Pinpoint the cell where the given text exists, returning its [X, Y] midpoint coordinate. 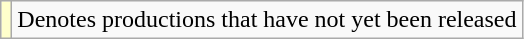
Denotes productions that have not yet been released [267, 20]
